Find where the given text appears and provide that cell's center as (X, Y) coordinate. 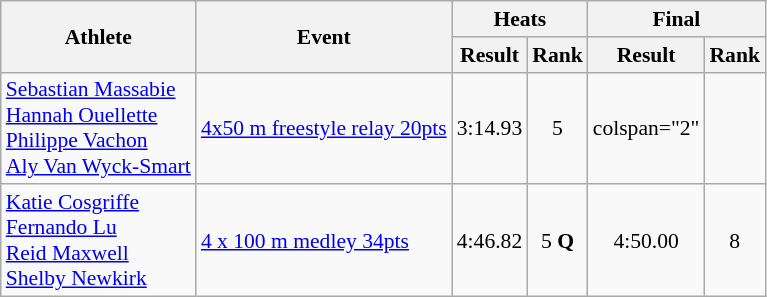
Heats (520, 19)
Katie CosgriffeFernando LuReid MaxwellShelby Newkirk (98, 241)
5 Q (558, 241)
Event (324, 36)
4:50.00 (646, 241)
Athlete (98, 36)
Sebastian MassabieHannah OuellettePhilippe VachonAly Van Wyck-Smart (98, 128)
5 (558, 128)
4x50 m freestyle relay 20pts (324, 128)
3:14.93 (490, 128)
4:46.82 (490, 241)
colspan="2" (646, 128)
Final (676, 19)
8 (734, 241)
4 x 100 m medley 34pts (324, 241)
